Output the (x, y) coordinate of the center of the cell containing the given text.  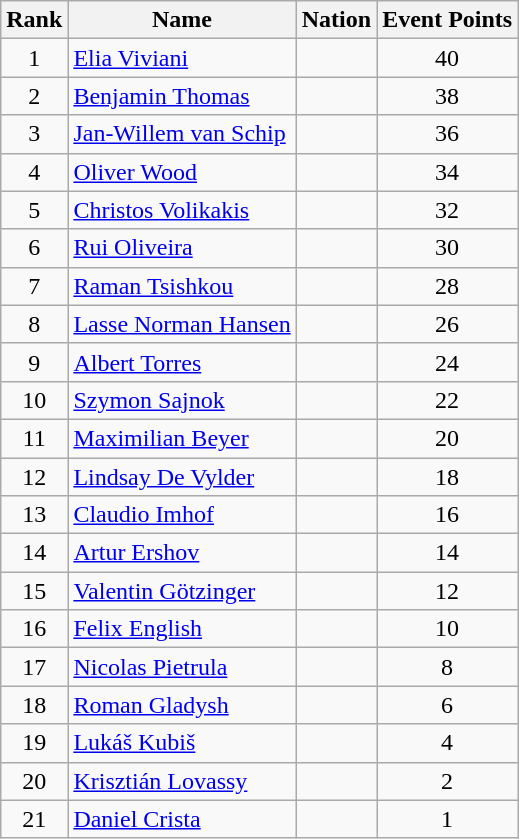
3 (34, 134)
32 (448, 210)
Daniel Crista (182, 819)
Felix English (182, 629)
Claudio Imhof (182, 515)
17 (34, 667)
40 (448, 58)
Krisztián Lovassy (182, 781)
Roman Gladysh (182, 705)
7 (34, 286)
Name (182, 20)
Albert Torres (182, 362)
Szymon Sajnok (182, 400)
Maximilian Beyer (182, 438)
5 (34, 210)
24 (448, 362)
34 (448, 172)
Benjamin Thomas (182, 96)
Nation (336, 20)
Elia Viviani (182, 58)
Artur Ershov (182, 553)
26 (448, 324)
30 (448, 248)
28 (448, 286)
36 (448, 134)
Jan-Willem van Schip (182, 134)
Valentin Götzinger (182, 591)
11 (34, 438)
13 (34, 515)
22 (448, 400)
38 (448, 96)
Rui Oliveira (182, 248)
Rank (34, 20)
Raman Tsishkou (182, 286)
15 (34, 591)
21 (34, 819)
Christos Volikakis (182, 210)
19 (34, 743)
9 (34, 362)
Lasse Norman Hansen (182, 324)
Event Points (448, 20)
Lukáš Kubiš (182, 743)
Lindsay De Vylder (182, 477)
Nicolas Pietrula (182, 667)
Oliver Wood (182, 172)
